Search for the cell housing the specified text and yield its [x, y] center coordinate. 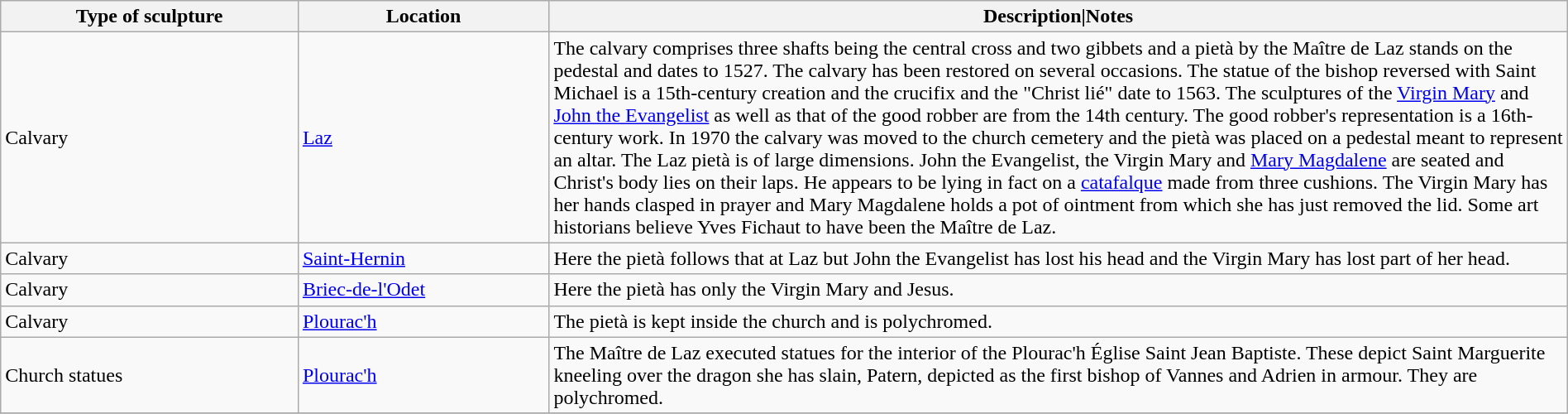
Location [423, 17]
Here the pietà follows that at Laz but John the Evangelist has lost his head and the Virgin Mary has lost part of her head. [1059, 258]
The pietà is kept inside the church and is polychromed. [1059, 321]
Church statues [150, 375]
Laz [423, 137]
Briec-de-l'Odet [423, 290]
Here the pietà has only the Virgin Mary and Jesus. [1059, 290]
Description|Notes [1059, 17]
Saint-Hernin [423, 258]
Type of sculpture [150, 17]
